For the text-containing cell, return its midpoint in (x, y) coordinate format. 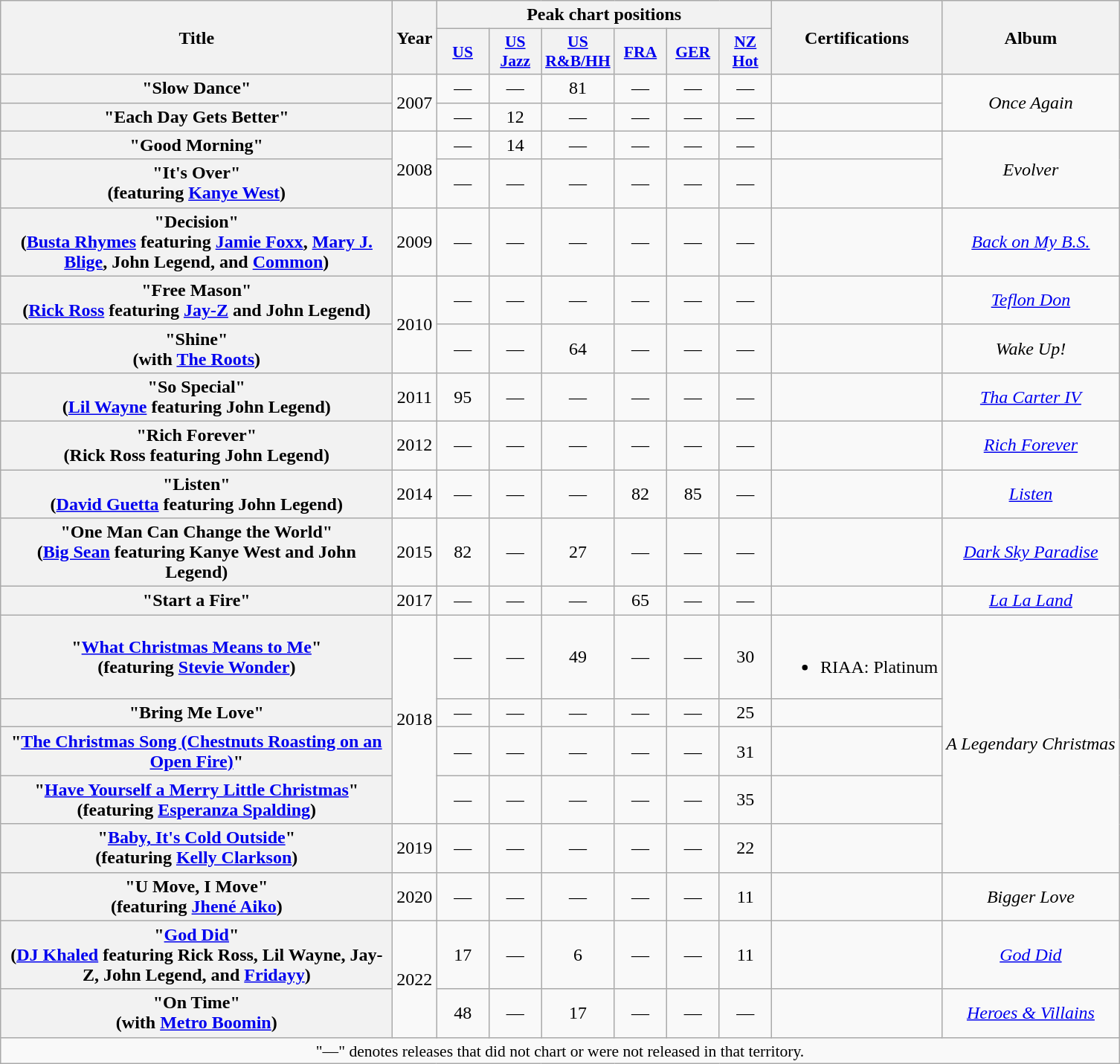
2007 (415, 103)
2012 (415, 445)
Title (196, 37)
"God Did"(DJ Khaled featuring Rick Ross, Lil Wayne, Jay-Z, John Legend, and Fridayy) (196, 955)
Dark Sky Paradise (1031, 552)
2015 (415, 552)
RIAA: Platinum (857, 657)
2018 (415, 720)
64 (578, 348)
"Have Yourself a Merry Little Christmas"(featuring Esperanza Spalding) (196, 800)
"Good Morning" (196, 145)
30 (745, 657)
Certifications (857, 37)
2022 (415, 978)
25 (745, 713)
35 (745, 800)
Tha Carter IV (1031, 397)
Listen (1031, 494)
"Slow Dance" (196, 88)
22 (745, 848)
NZHot (745, 52)
49 (578, 657)
"Shine"(with The Roots) (196, 348)
48 (463, 1013)
"Rich Forever"(Rick Ross featuring John Legend) (196, 445)
"Each Day Gets Better" (196, 117)
Year (415, 37)
"On Time"(with Metro Boomin) (196, 1013)
God Did (1031, 955)
"Listen"(David Guetta featuring John Legend) (196, 494)
FRA (641, 52)
2014 (415, 494)
"It's Over"(featuring Kanye West) (196, 183)
La La Land (1031, 601)
14 (515, 145)
2008 (415, 170)
"U Move, I Move"(featuring Jhené Aiko) (196, 897)
"Baby, It's Cold Outside"(featuring Kelly Clarkson) (196, 848)
6 (578, 955)
31 (745, 751)
"Decision"(Busta Rhymes featuring Jamie Foxx, Mary J. Blige, John Legend, and Common) (196, 242)
Evolver (1031, 170)
Bigger Love (1031, 897)
"—" denotes releases that did not chart or were not released in that territory. (560, 1051)
2011 (415, 397)
Album (1031, 37)
GER (693, 52)
65 (641, 601)
Peak chart positions (604, 15)
Wake Up! (1031, 348)
USR&B/HH (578, 52)
Once Again (1031, 103)
12 (515, 117)
Back on My B.S. (1031, 242)
US (463, 52)
"One Man Can Change the World"(Big Sean featuring Kanye West and John Legend) (196, 552)
81 (578, 88)
"Bring Me Love" (196, 713)
2010 (415, 324)
85 (693, 494)
"Start a Fire" (196, 601)
2009 (415, 242)
Rich Forever (1031, 445)
"Free Mason"(Rick Ross featuring Jay-Z and John Legend) (196, 300)
"So Special"(Lil Wayne featuring John Legend) (196, 397)
"What Christmas Means to Me"(featuring Stevie Wonder) (196, 657)
27 (578, 552)
2020 (415, 897)
95 (463, 397)
2017 (415, 601)
USJazz (515, 52)
2019 (415, 848)
Heroes & Villains (1031, 1013)
Teflon Don (1031, 300)
A Legendary Christmas (1031, 744)
"The Christmas Song (Chestnuts Roasting on an Open Fire)" (196, 751)
